Scan for the cell matching the given text and deliver its [X, Y] coordinate at center. 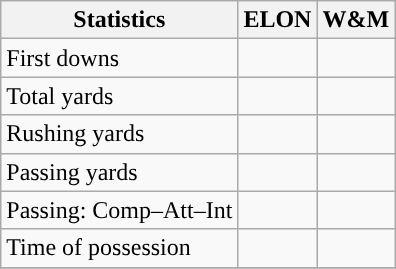
Passing: Comp–Att–Int [120, 210]
Total yards [120, 96]
Passing yards [120, 172]
First downs [120, 58]
ELON [278, 20]
Statistics [120, 20]
Rushing yards [120, 134]
Time of possession [120, 248]
W&M [356, 20]
